Provide the [x, y] coordinate of the cell's center where the given text is located.  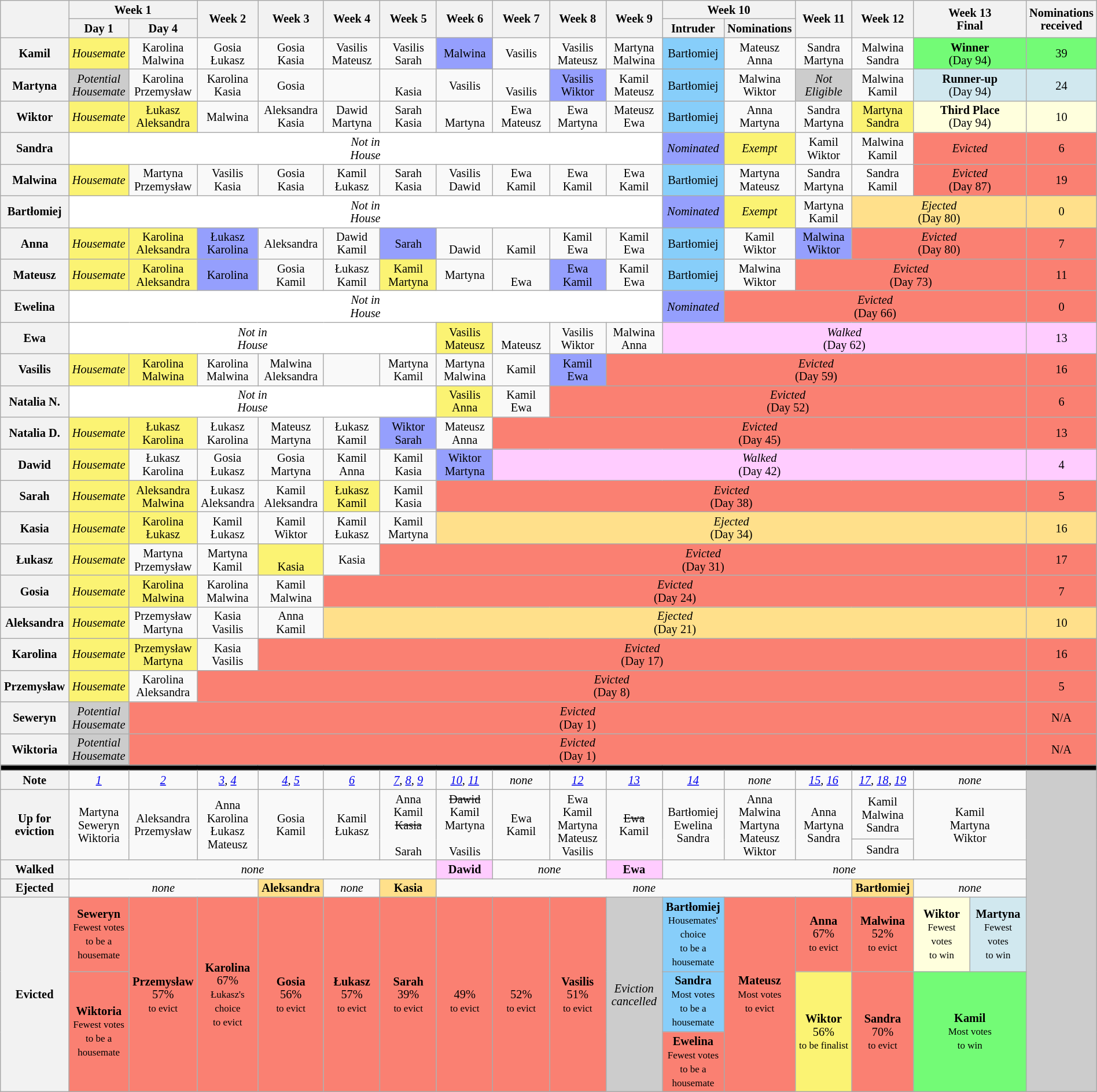
Evictioncancelled [634, 994]
Nominations [760, 28]
4 [1061, 464]
AnnaKamil [290, 623]
AleksandraKasia [290, 117]
DawidKamilMartynaVasilis [465, 825]
VasilisSarah [408, 53]
AnnaKamilKasiaSarah [408, 825]
KamilMartynaWiktor [970, 825]
Walked [35, 869]
Day 1 [99, 28]
11 [1061, 274]
Evicted(Day 66) [875, 307]
Evicted(Day 52) [788, 402]
Week 3 [290, 19]
Up foreviction [35, 825]
Day 4 [163, 28]
49%to evict [465, 994]
7, 8, 9 [408, 780]
Ejected(Day 80) [939, 212]
Winner(Day 94) [970, 53]
Wiktoria [35, 749]
Wiktor56%to be finalist [824, 1031]
Natalia N. [35, 402]
Week 12 [882, 19]
SewerynFewest votesto be a housemate [99, 934]
Evicted(Day 24) [675, 591]
39 [1061, 53]
Malwina52%to evict [882, 934]
10, 11 [465, 780]
Przemysław [35, 686]
52%to evict [521, 994]
12 [578, 780]
Evicted(Day 17) [642, 654]
MartynaSandra [882, 117]
KarolinaPrzemysław [163, 84]
Gosia56%to evict [290, 994]
4, 5 [290, 780]
BartłomiejHousemates' choiceto be a housemate [693, 934]
Vasilis51%to evict [578, 994]
Sarah39%to evict [408, 994]
SandraMost votesto be a housemate [693, 1001]
2 [163, 780]
AleksandraMalwina [163, 497]
AleksandraPrzemysław [163, 825]
Anna [35, 243]
Wiktor [35, 117]
Walked (Day 42) [760, 464]
Week 8 [578, 19]
EwelinaFewest votesto be a housemate [693, 1061]
24 [1061, 84]
Ejected(Day 21) [675, 623]
KamilMalwinaSandra [882, 814]
DawidKamil [352, 243]
Third Place(Day 94) [970, 117]
VasilisAnna [465, 402]
Sandra70%to evict [882, 1031]
MalwinaAnna [634, 338]
Intruder [693, 28]
MalwinaSandra [882, 53]
MalwinaAleksandra [290, 369]
WiktorMartyna [465, 464]
MartynaMateusz [760, 179]
AnnaKarolinaŁukaszMateusz [228, 825]
Evicted(Day 45) [760, 433]
Ejected(Day 34) [731, 528]
KamilAleksandra [290, 497]
Anna67%to evict [824, 934]
NotEligible [824, 84]
Evicted(Day 59) [816, 369]
14 [693, 780]
EwaKamilMartynaMateuszVasilis [578, 825]
Łukasz57%to evict [352, 994]
DawidMartyna [352, 117]
Evicted(Day 87) [970, 179]
AnnaMalwinaMartynaMateuszWiktor [760, 825]
Evicted(Day 38) [731, 497]
Week 1 [133, 9]
Evicted(Day 73) [911, 274]
Seweryn [35, 718]
Przemysław57%to evict [163, 994]
Week 9 [634, 19]
EwaMateusz [521, 117]
Karolina67%Łukasz's choiceto evict [228, 994]
MartynaFewest votesto win [998, 934]
KamilAnna [352, 464]
Walked (Day 62) [845, 338]
Evicted(Day 80) [939, 243]
Week 11 [824, 19]
Week 6 [465, 19]
MateuszMost votesto evict [760, 994]
GosiaMartyna [290, 464]
Week 10 [729, 9]
KamilMalwina [290, 591]
WiktorFewest votesto win [942, 934]
Week 7 [521, 19]
MateuszEwa [634, 117]
BartłomiejEwelinaSandra [693, 825]
17, 18, 19 [882, 780]
MateuszMartyna [290, 433]
Ewelina [35, 307]
Note [35, 780]
VasilisDawid [465, 179]
Week 5 [408, 19]
WiktorSarah [408, 433]
Runner-up(Day 94) [970, 84]
Natalia D. [35, 433]
AnnaMartynaSandra [824, 825]
SandraKamil [882, 179]
VasilisKasia [228, 179]
KarolinaKasia [228, 84]
KamilMateusz [634, 84]
EwaMartyna [578, 117]
Evicted(Day 8) [612, 686]
WiktoriaFewest votesto be a housemate [99, 1031]
Week 2 [228, 19]
Nominationsreceived [1061, 19]
Week 4 [352, 19]
17 [1061, 559]
19 [1061, 179]
KarolinaŁukasz [163, 528]
3, 4 [228, 780]
Evicted(Day 31) [704, 559]
1 [99, 780]
Ejected [35, 888]
Łukasz [35, 559]
Week 13Final [970, 19]
MartynaSewerynWiktoria [99, 825]
15, 16 [824, 780]
AnnaMartyna [760, 117]
KamilMost votesto win [970, 1031]
